Detect which cell encompasses the target text, then output its (x, y) center coordinate. 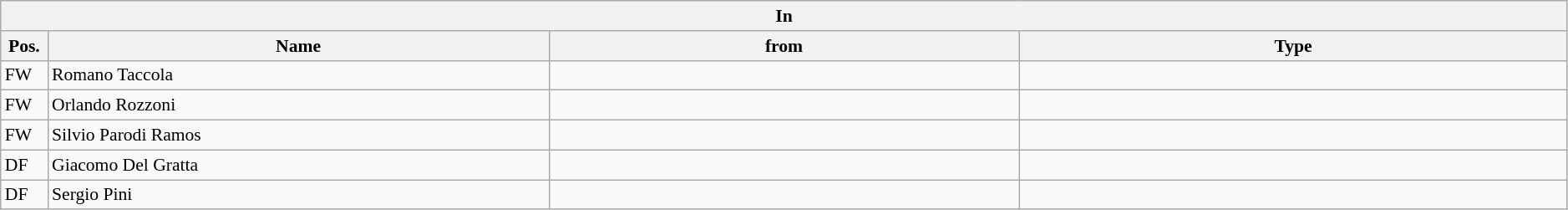
Name (298, 46)
Giacomo Del Gratta (298, 165)
Sergio Pini (298, 195)
Romano Taccola (298, 75)
Orlando Rozzoni (298, 105)
from (784, 46)
Silvio Parodi Ramos (298, 136)
In (784, 16)
Pos. (24, 46)
Type (1293, 46)
